From the cell containing the given text, extract its center point as (x, y) coordinate. 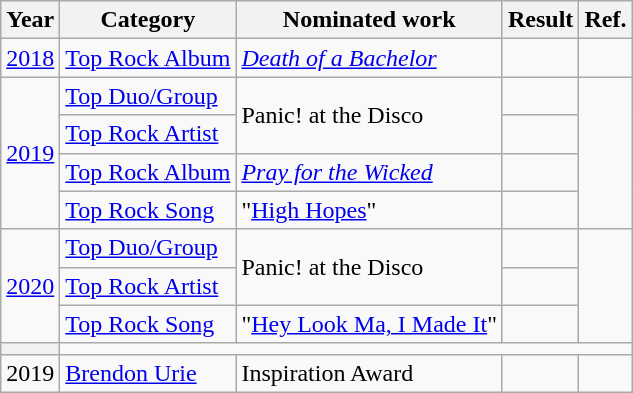
"Hey Look Ma, I Made It" (370, 324)
Category (148, 20)
Death of a Bachelor (370, 58)
Brendon Urie (148, 373)
Nominated work (370, 20)
Result (540, 20)
Ref. (606, 20)
2018 (30, 58)
Year (30, 20)
Pray for the Wicked (370, 172)
2020 (30, 286)
"High Hopes" (370, 210)
Inspiration Award (370, 373)
